For the text-containing cell, return its midpoint in (X, Y) coordinate format. 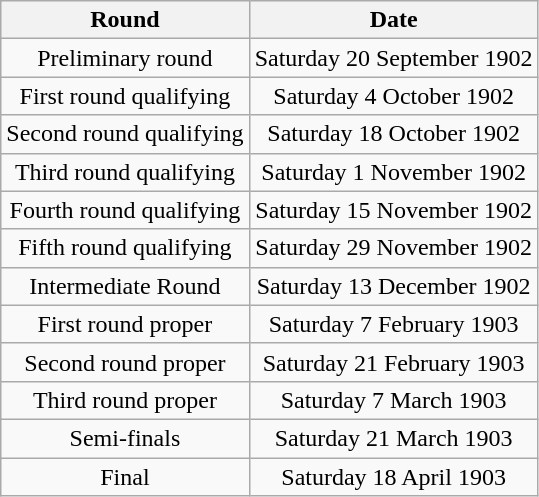
Final (125, 477)
Second round qualifying (125, 134)
Date (394, 20)
Round (125, 20)
Saturday 21 March 1903 (394, 438)
Saturday 18 October 1902 (394, 134)
Saturday 29 November 1902 (394, 248)
Semi-finals (125, 438)
Second round proper (125, 362)
Saturday 7 February 1903 (394, 324)
First round proper (125, 324)
Saturday 21 February 1903 (394, 362)
Saturday 15 November 1902 (394, 210)
Third round qualifying (125, 172)
Preliminary round (125, 58)
Intermediate Round (125, 286)
Saturday 4 October 1902 (394, 96)
Saturday 13 December 1902 (394, 286)
Fifth round qualifying (125, 248)
Third round proper (125, 400)
Fourth round qualifying (125, 210)
First round qualifying (125, 96)
Saturday 20 September 1902 (394, 58)
Saturday 1 November 1902 (394, 172)
Saturday 7 March 1903 (394, 400)
Saturday 18 April 1903 (394, 477)
